Scan for the cell matching the given text and deliver its (X, Y) coordinate at center. 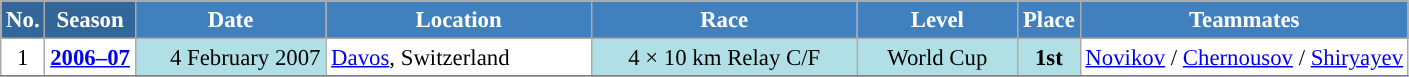
2006–07 (90, 58)
4 × 10 km Relay C/F (724, 58)
1st (1049, 58)
Place (1049, 20)
Location (459, 20)
Date (230, 20)
Davos, Switzerland (459, 58)
Teammates (1244, 20)
Season (90, 20)
Race (724, 20)
Level (938, 20)
4 February 2007 (230, 58)
1 (23, 58)
Novikov / Chernousov / Shiryayev (1244, 58)
No. (23, 20)
World Cup (938, 58)
